Output the [x, y] coordinate of the center of the cell containing the given text.  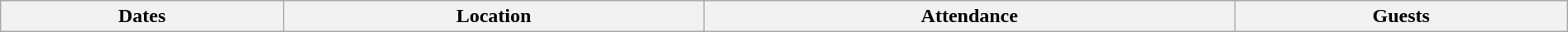
Dates [142, 16]
Location [495, 16]
Attendance [969, 16]
Guests [1401, 16]
